Locate the cell with the specified text and output its (x, y) center coordinate. 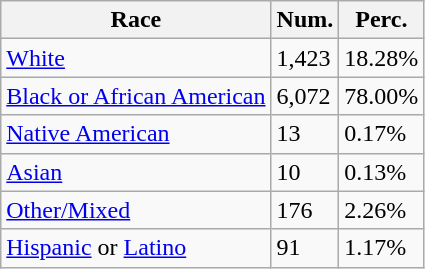
Perc. (382, 20)
0.13% (382, 172)
Hispanic or Latino (136, 248)
10 (305, 172)
Native American (136, 134)
1,423 (305, 58)
Asian (136, 172)
Num. (305, 20)
Race (136, 20)
1.17% (382, 248)
176 (305, 210)
78.00% (382, 96)
Other/Mixed (136, 210)
0.17% (382, 134)
Black or African American (136, 96)
13 (305, 134)
2.26% (382, 210)
White (136, 58)
18.28% (382, 58)
6,072 (305, 96)
91 (305, 248)
